Capture the cell that displays the provided text and extract its (X, Y) central coordinate. 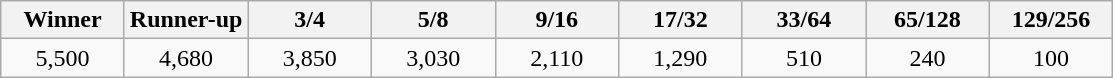
9/16 (557, 20)
5,500 (63, 58)
33/64 (804, 20)
17/32 (681, 20)
100 (1051, 58)
240 (928, 58)
Runner-up (186, 20)
129/256 (1051, 20)
510 (804, 58)
2,110 (557, 58)
3/4 (310, 20)
3,030 (433, 58)
1,290 (681, 58)
3,850 (310, 58)
65/128 (928, 20)
4,680 (186, 58)
Winner (63, 20)
5/8 (433, 20)
